For the text-containing cell, return its midpoint in [X, Y] coordinate format. 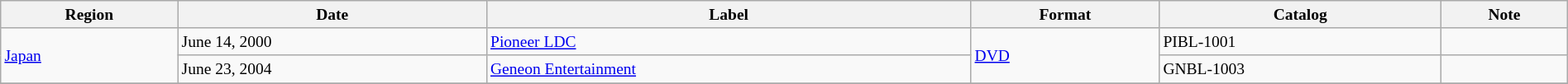
Label [729, 15]
DVD [1065, 56]
Note [1505, 15]
Geneon Entertainment [729, 69]
Region [89, 15]
Format [1065, 15]
Pioneer LDC [729, 41]
Catalog [1300, 15]
June 14, 2000 [332, 41]
Date [332, 15]
GNBL-1003 [1300, 69]
June 23, 2004 [332, 69]
PIBL-1001 [1300, 41]
Japan [89, 56]
